Detect which cell encompasses the target text, then output its (X, Y) center coordinate. 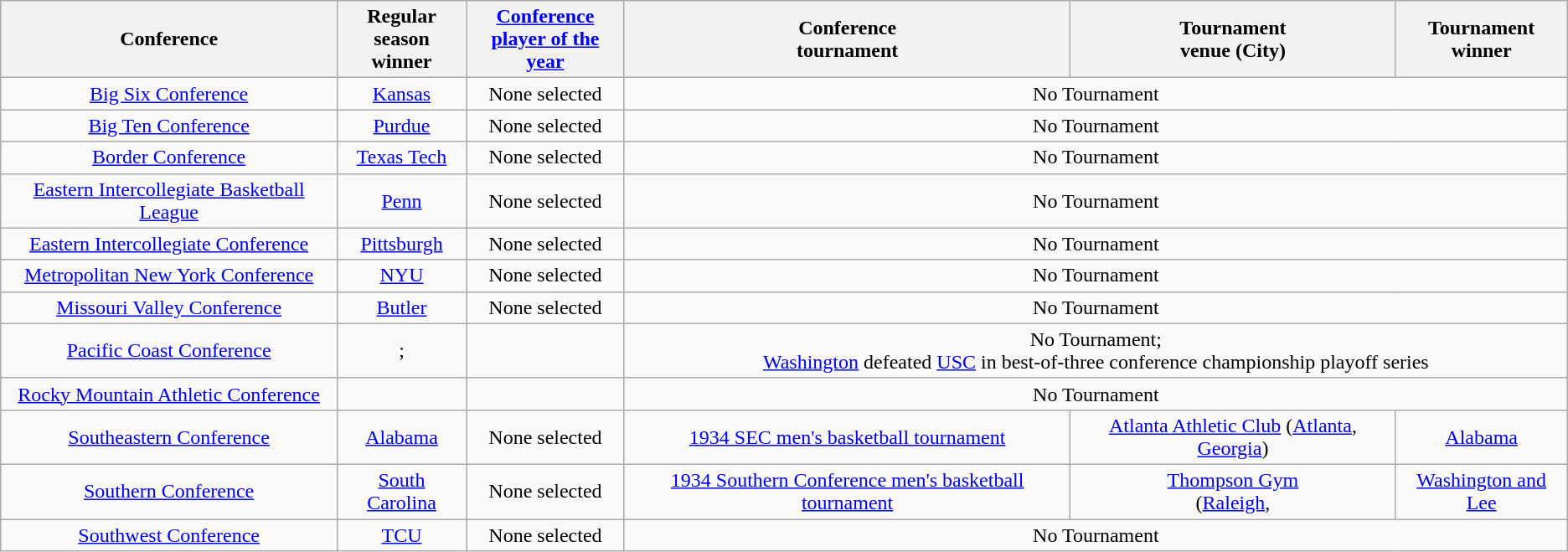
NYU (402, 276)
No Tournament;Washington defeated USC in best-of-three conference championship playoff series (1096, 350)
Metropolitan New York Conference (169, 276)
Eastern Intercollegiate Conference (169, 244)
Big Six Conference (169, 94)
Atlanta Athletic Club (Atlanta, Georgia) (1233, 437)
Big Ten Conference (169, 126)
Tournament winner (1481, 39)
Eastern Intercollegiate Basketball League (169, 201)
Butler (402, 307)
Regular season winner (402, 39)
Thompson Gym(Raleigh, (1233, 491)
Penn (402, 201)
Pittsburgh (402, 244)
Border Conference (169, 157)
1934 Southern Conference men's basketball tournament (847, 491)
Southwest Conference (169, 535)
Conference player of the year (546, 39)
Conference tournament (847, 39)
Tournament venue (City) (1233, 39)
Texas Tech (402, 157)
Southeastern Conference (169, 437)
Missouri Valley Conference (169, 307)
Washington and Lee (1481, 491)
Rocky Mountain Athletic Conference (169, 394)
Purdue (402, 126)
Southern Conference (169, 491)
Kansas (402, 94)
Conference (169, 39)
Pacific Coast Conference (169, 350)
South Carolina (402, 491)
TCU (402, 535)
; (402, 350)
1934 SEC men's basketball tournament (847, 437)
